Scan for the cell matching the given text and deliver its [X, Y] coordinate at center. 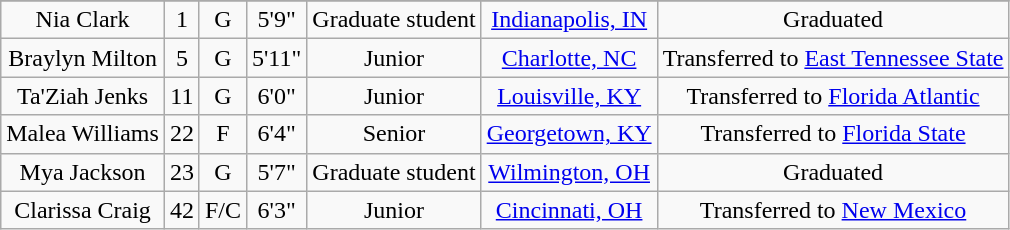
F [222, 134]
Charlotte, NC [569, 58]
5'7" [277, 172]
Georgetown, KY [569, 134]
Cincinnati, OH [569, 210]
5'9" [277, 20]
6'4" [277, 134]
Indianapolis, IN [569, 20]
5'11" [277, 58]
Senior [394, 134]
Ta'Ziah Jenks [83, 96]
Nia Clark [83, 20]
22 [182, 134]
5 [182, 58]
6'0" [277, 96]
F/C [222, 210]
Transferred to New Mexico [833, 210]
23 [182, 172]
6'3" [277, 210]
Transferred to Florida Atlantic [833, 96]
Clarissa Craig [83, 210]
Mya Jackson [83, 172]
Transferred to East Tennessee State [833, 58]
Braylyn Milton [83, 58]
1 [182, 20]
Wilmington, OH [569, 172]
Transferred to Florida State [833, 134]
Louisville, KY [569, 96]
Malea Williams [83, 134]
42 [182, 210]
11 [182, 96]
